Locate the cell with the specified text and output its (x, y) center coordinate. 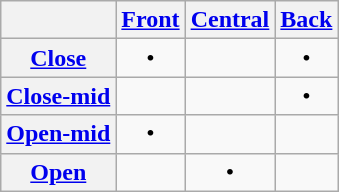
Front (150, 20)
Close-mid (58, 96)
Open-mid (58, 134)
Open (58, 172)
Back (306, 20)
Central (230, 20)
Close (58, 58)
